Provide the [X, Y] coordinate of the cell's center where the given text is located.  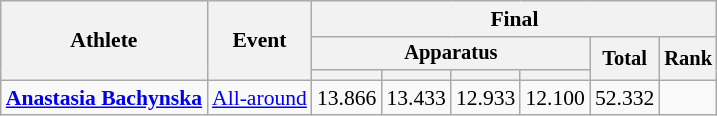
Rank [688, 58]
Athlete [104, 40]
Final [514, 19]
12.933 [486, 98]
Anastasia Bachynska [104, 98]
Total [624, 58]
13.866 [346, 98]
13.433 [416, 98]
52.332 [624, 98]
All-around [260, 98]
Apparatus [451, 54]
Event [260, 40]
12.100 [554, 98]
